Return [x, y] of the center of cell containing provided text 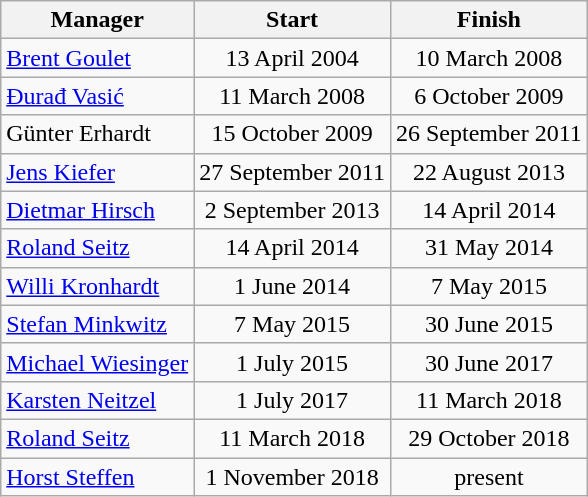
10 March 2008 [488, 58]
30 June 2015 [488, 324]
Michael Wiesinger [98, 362]
29 October 2018 [488, 438]
Dietmar Hirsch [98, 210]
Karsten Neitzel [98, 400]
Willi Kronhardt [98, 286]
present [488, 477]
Start [292, 20]
1 June 2014 [292, 286]
Finish [488, 20]
Stefan Minkwitz [98, 324]
6 October 2009 [488, 96]
30 June 2017 [488, 362]
13 April 2004 [292, 58]
15 October 2009 [292, 134]
Manager [98, 20]
Brent Goulet [98, 58]
1 November 2018 [292, 477]
26 September 2011 [488, 134]
Đurađ Vasić [98, 96]
1 July 2015 [292, 362]
1 July 2017 [292, 400]
11 March 2008 [292, 96]
2 September 2013 [292, 210]
Horst Steffen [98, 477]
Günter Erhardt [98, 134]
Jens Kiefer [98, 172]
22 August 2013 [488, 172]
31 May 2014 [488, 248]
27 September 2011 [292, 172]
